Capture the cell that displays the provided text and extract its (x, y) central coordinate. 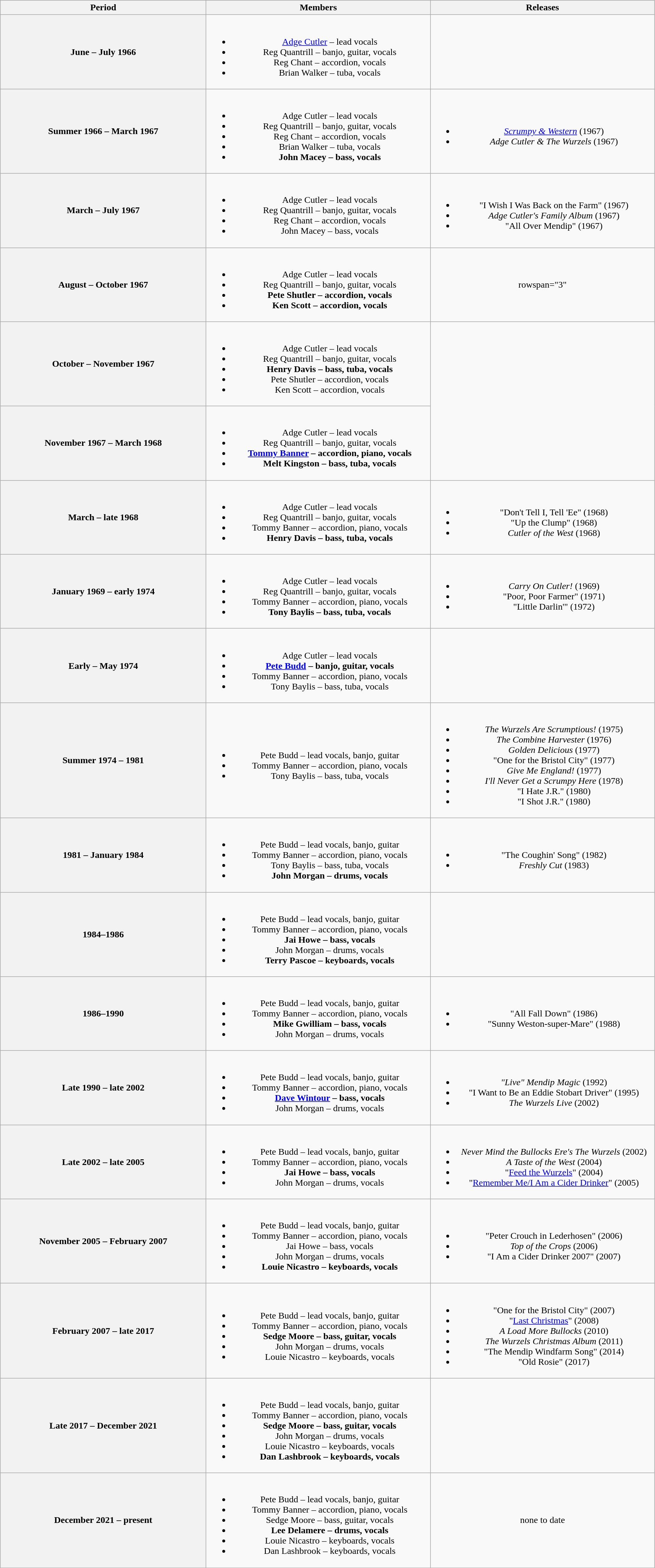
"Don't Tell I, Tell 'Ee" (1968)"Up the Clump" (1968)Cutler of the West (1968) (542, 517)
1986–1990 (103, 1014)
Adge Cutler – lead vocalsPete Budd – banjo, guitar, vocalsTommy Banner – accordion, piano, vocalsTony Baylis – bass, tuba, vocals (319, 665)
December 2021 – present (103, 1520)
Summer 1974 – 1981 (103, 760)
Adge Cutler – lead vocalsReg Quantrill – banjo, guitar, vocalsTommy Banner – accordion, piano, vocalsTony Baylis – bass, tuba, vocals (319, 591)
Carry On Cutler! (1969)"Poor, Poor Farmer" (1971)"Little Darlin'" (1972) (542, 591)
Adge Cutler – lead vocalsReg Quantrill – banjo, guitar, vocalsReg Chant – accordion, vocalsBrian Walker – tuba, vocalsJohn Macey – bass, vocals (319, 131)
Pete Budd – lead vocals, banjo, guitarTommy Banner – accordion, piano, vocalsMike Gwilliam – bass, vocalsJohn Morgan – drums, vocals (319, 1014)
1984–1986 (103, 934)
Scrumpy & Western (1967)Adge Cutler & The Wurzels (1967) (542, 131)
March – late 1968 (103, 517)
November 1967 – March 1968 (103, 443)
Pete Budd – lead vocals, banjo, guitarTommy Banner – accordion, piano, vocalsTony Baylis – bass, tuba, vocalsJohn Morgan – drums, vocals (319, 855)
Adge Cutler – lead vocalsReg Quantrill – banjo, guitar, vocalsTommy Banner – accordion, piano, vocalsHenry Davis – bass, tuba, vocals (319, 517)
March – July 1967 (103, 210)
"I Wish I Was Back on the Farm" (1967)Adge Cutler's Family Album (1967)"All Over Mendip" (1967) (542, 210)
1981 – January 1984 (103, 855)
none to date (542, 1520)
Late 2002 – late 2005 (103, 1162)
Summer 1966 – March 1967 (103, 131)
February 2007 – late 2017 (103, 1331)
Adge Cutler – lead vocalsReg Quantrill – banjo, guitar, vocalsPete Shutler – accordion, vocals Ken Scott – accordion, vocals (319, 285)
Pete Budd – lead vocals, banjo, guitarTommy Banner – accordion, piano, vocalsJai Howe – bass, vocalsJohn Morgan – drums, vocals (319, 1162)
Late 1990 – late 2002 (103, 1088)
Releases (542, 8)
Adge Cutler – lead vocalsReg Quantrill – banjo, guitar, vocalsTommy Banner – accordion, piano, vocalsMelt Kingston – bass, tuba, vocals (319, 443)
Never Mind the Bullocks Ere's The Wurzels (2002)A Taste of the West (2004)"Feed the Wurzels" (2004)"Remember Me/I Am a Cider Drinker" (2005) (542, 1162)
Pete Budd – lead vocals, banjo, guitarTommy Banner – accordion, piano, vocalsTony Baylis – bass, tuba, vocals (319, 760)
"All Fall Down" (1986)"Sunny Weston-super-Mare" (1988) (542, 1014)
"Live" Mendip Magic (1992)"I Want to Be an Eddie Stobart Driver" (1995)The Wurzels Live (2002) (542, 1088)
Pete Budd – lead vocals, banjo, guitarTommy Banner – accordion, piano, vocalsDave Wintour – bass, vocalsJohn Morgan – drums, vocals (319, 1088)
Adge Cutler – lead vocalsReg Quantrill – banjo, guitar, vocalsReg Chant – accordion, vocalsJohn Macey – bass, vocals (319, 210)
"The Coughin' Song" (1982)Freshly Cut (1983) (542, 855)
August – October 1967 (103, 285)
Late 2017 – December 2021 (103, 1426)
Period (103, 8)
June – July 1966 (103, 52)
rowspan="3" (542, 285)
"Peter Crouch in Lederhosen" (2006)Top of the Crops (2006)"I Am a Cider Drinker 2007" (2007) (542, 1241)
November 2005 – February 2007 (103, 1241)
October – November 1967 (103, 364)
Early – May 1974 (103, 665)
January 1969 – early 1974 (103, 591)
Members (319, 8)
Adge Cutler – lead vocalsReg Quantrill – banjo, guitar, vocalsReg Chant – accordion, vocalsBrian Walker – tuba, vocals (319, 52)
